Identify which cell holds the provided text, then report its [X, Y] central coordinate. 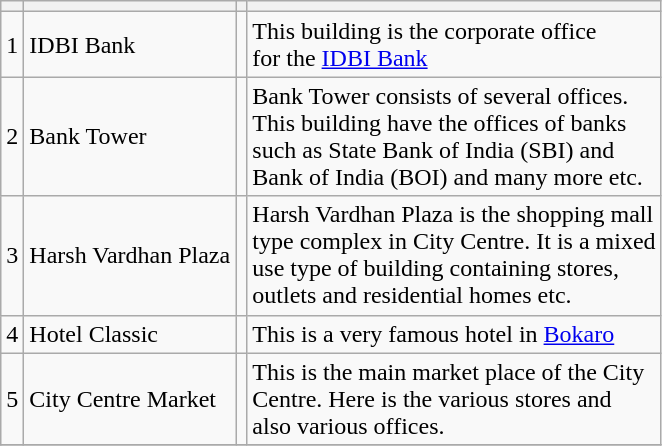
2 [12, 136]
This is a very famous hotel in Bokaro [454, 334]
3 [12, 256]
City Centre Market [130, 399]
IDBI Bank [130, 44]
1 [12, 44]
This building is the corporate officefor the IDBI Bank [454, 44]
Harsh Vardhan Plaza [130, 256]
Hotel Classic [130, 334]
4 [12, 334]
This is the main market place of the CityCentre. Here is the various stores andalso various offices. [454, 399]
Bank Tower [130, 136]
5 [12, 399]
